Return the (x, y) coordinate for the center point of the cell that contains the specified text.  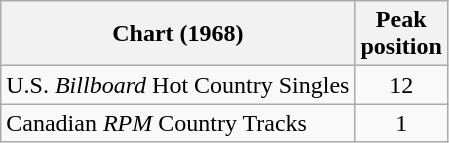
U.S. Billboard Hot Country Singles (178, 85)
1 (401, 123)
Chart (1968) (178, 34)
Peakposition (401, 34)
Canadian RPM Country Tracks (178, 123)
12 (401, 85)
